Determine the [X, Y] coordinate at the center of the cell enclosing the given text.  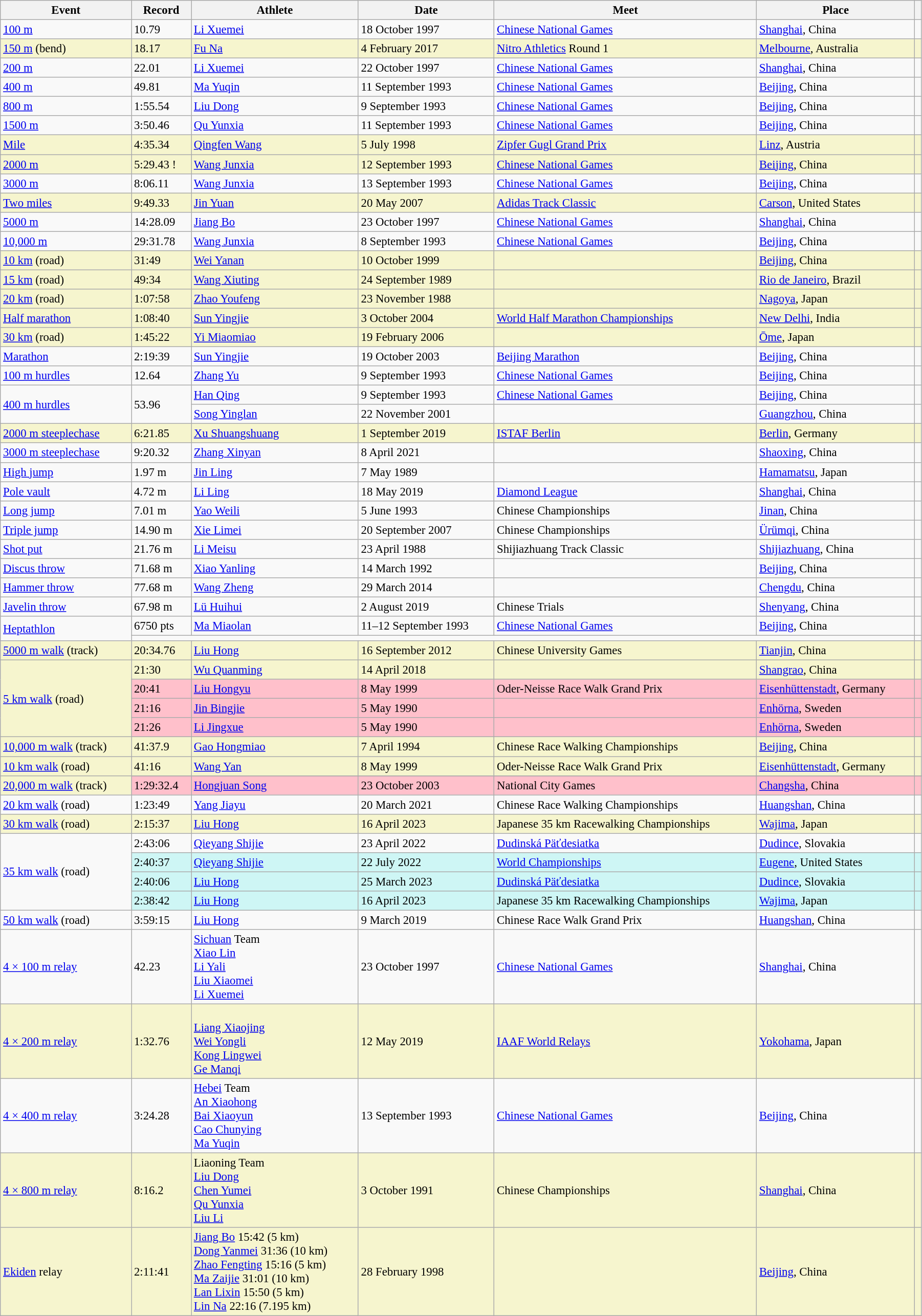
Lü Huihui [275, 607]
11–12 September 1993 [426, 626]
400 m hurdles [66, 404]
19 October 2003 [426, 357]
Yao Weili [275, 510]
Nagoya, Japan [836, 299]
Shijiazhuang Track Classic [625, 549]
Record [162, 10]
18 May 2019 [426, 491]
18.17 [162, 49]
Jiang Bo [275, 222]
12.64 [162, 376]
Chinese Race Walk Grand Prix [625, 920]
Fu Na [275, 49]
Qu Yunxia [275, 125]
10,000 m walk (track) [66, 747]
World Half Marathon Championships [625, 318]
14 April 2018 [426, 670]
Eugene, United States [836, 862]
Yang Jiayu [275, 805]
5000 m walk (track) [66, 651]
19 February 2006 [426, 337]
IAAF World Relays [625, 1042]
Chengdu, China [836, 588]
20,000 m walk (track) [66, 785]
Nitro Athletics Round 1 [625, 49]
Chinese University Games [625, 651]
100 m [66, 30]
4 February 2017 [426, 49]
Xu Shuangshuang [275, 434]
3:50.46 [162, 125]
Hamamatsu, Japan [836, 472]
Li Meisu [275, 549]
8 September 1993 [426, 241]
10.79 [162, 30]
Sichuan TeamXiao LinLi YaliLiu XiaomeiLi Xuemei [275, 967]
Jin Yuan [275, 203]
1:08:40 [162, 318]
50 km walk (road) [66, 920]
Meet [625, 10]
1:55.54 [162, 106]
High jump [66, 472]
Li Jingxue [275, 727]
15 km (road) [66, 279]
3:24.28 [162, 1116]
6750 pts [162, 626]
World Championships [625, 862]
Mile [66, 145]
23 November 1988 [426, 299]
2 August 2019 [426, 607]
Liu Hongyu [275, 689]
14:28.09 [162, 222]
2000 m steeplechase [66, 434]
2:15:37 [162, 824]
67.98 m [162, 607]
7 April 1994 [426, 747]
Song Yinglan [275, 414]
Hebei TeamAn XiaohongBai XiaoyunCao ChunyingMa Yuqin [275, 1116]
1:32.76 [162, 1042]
2:38:42 [162, 901]
Hammer throw [66, 588]
Liang XiaojingWei YongliKong LingweiGe Manqi [275, 1042]
18 October 1997 [426, 30]
2:40:37 [162, 862]
Guangzhou, China [836, 414]
Ma Yuqin [275, 87]
49:34 [162, 279]
Athlete [275, 10]
Javelin throw [66, 607]
7 May 1989 [426, 472]
Shenyang, China [836, 607]
23 October 2003 [426, 785]
9 March 2019 [426, 920]
Hongjuan Song [275, 785]
8:06.11 [162, 183]
Han Qing [275, 395]
Yi Miaomiao [275, 337]
Carson, United States [836, 203]
71.68 m [162, 568]
4 × 800 m relay [66, 1191]
4 × 100 m relay [66, 967]
Ma Miaolan [275, 626]
1500 m [66, 125]
29:31.78 [162, 241]
35 km walk (road) [66, 872]
Half marathon [66, 318]
Liaoning TeamLiu DongChen YumeiQu YunxiaLiu Li [275, 1191]
5 June 1993 [426, 510]
Rio de Janeiro, Brazil [836, 279]
2000 m [66, 164]
Pole vault [66, 491]
Wang Zheng [275, 588]
New Delhi, India [836, 318]
22 October 1997 [426, 68]
Jin Ling [275, 472]
1:23:49 [162, 805]
22 November 2001 [426, 414]
800 m [66, 106]
5:29.43 ! [162, 164]
21:16 [162, 708]
5000 m [66, 222]
4 × 200 m relay [66, 1042]
Marathon [66, 357]
Yokohama, Japan [836, 1042]
7.01 m [162, 510]
Melbourne, Australia [836, 49]
100 m hurdles [66, 376]
20:34.76 [162, 651]
20 km walk (road) [66, 805]
12 September 1993 [426, 164]
Wang Xiuting [275, 279]
Xie Limei [275, 530]
10,000 m [66, 241]
20 km (road) [66, 299]
National City Games [625, 785]
24 September 1989 [426, 279]
3:59:15 [162, 920]
Discus throw [66, 568]
2:19:39 [162, 357]
8:16.2 [162, 1191]
4:35.34 [162, 145]
Zhang Yu [275, 376]
41:16 [162, 766]
9:20.32 [162, 453]
20 March 2021 [426, 805]
31:49 [162, 261]
3 October 1991 [426, 1191]
1 September 2019 [426, 434]
77.68 m [162, 588]
2:43:06 [162, 843]
Gao Hongmiao [275, 747]
23 April 2022 [426, 843]
Heptathlon [66, 629]
Jinan, China [836, 510]
20:41 [162, 689]
49.81 [162, 87]
1:45:22 [162, 337]
Adidas Track Classic [625, 203]
22 July 2022 [426, 862]
5 July 1998 [426, 145]
28 February 1998 [426, 1271]
Event [66, 10]
Jiang Bo 15:42 (5 km)Dong Yanmei 31:36 (10 km)Zhao Fengting 15:16 (5 km)Ma Zaijie 31:01 (10 km)Lan Lixin 15:50 (5 km)Lin Na 22:16 (7.195 km) [275, 1271]
ISTAF Berlin [625, 434]
400 m [66, 87]
23 April 1988 [426, 549]
Shijiazhuang, China [836, 549]
2:11:41 [162, 1271]
Shot put [66, 549]
Chinese Trials [625, 607]
Changsha, China [836, 785]
200 m [66, 68]
42.23 [162, 967]
Beijing Marathon [625, 357]
5 km walk (road) [66, 699]
Diamond League [625, 491]
Wei Yanan [275, 261]
14 March 1992 [426, 568]
30 km walk (road) [66, 824]
150 m (bend) [66, 49]
10 km walk (road) [66, 766]
Zhang Xinyan [275, 453]
20 September 2007 [426, 530]
10 km (road) [66, 261]
4 × 400 m relay [66, 1116]
41:37.9 [162, 747]
Long jump [66, 510]
4.72 m [162, 491]
Place [836, 10]
3000 m steeplechase [66, 453]
10 October 1999 [426, 261]
12 May 2019 [426, 1042]
14.90 m [162, 530]
21:26 [162, 727]
3 October 2004 [426, 318]
Berlin, Germany [836, 434]
20 May 2007 [426, 203]
Wang Yan [275, 766]
Li Ling [275, 491]
1.97 m [162, 472]
Zipfer Gugl Grand Prix [625, 145]
Triple jump [66, 530]
2:40:06 [162, 881]
Shangrao, China [836, 670]
29 March 2014 [426, 588]
Xiao Yanling [275, 568]
Ōme, Japan [836, 337]
1:07:58 [162, 299]
30 km (road) [66, 337]
21.76 m [162, 549]
Ürümqi, China [836, 530]
9:49.33 [162, 203]
Linz, Austria [836, 145]
Liu Dong [275, 106]
Date [426, 10]
1:29:32.4 [162, 785]
Two miles [66, 203]
21:30 [162, 670]
Jin Bingjie [275, 708]
6:21.85 [162, 434]
Ekiden relay [66, 1271]
8 April 2021 [426, 453]
25 March 2023 [426, 881]
Qingfen Wang [275, 145]
Wu Quanming [275, 670]
Zhao Youfeng [275, 299]
16 September 2012 [426, 651]
Tianjin, China [836, 651]
53.96 [162, 404]
Shaoxing, China [836, 453]
22.01 [162, 68]
3000 m [66, 183]
